Extract the [x, y] coordinate from the center of the cell holding the provided text.  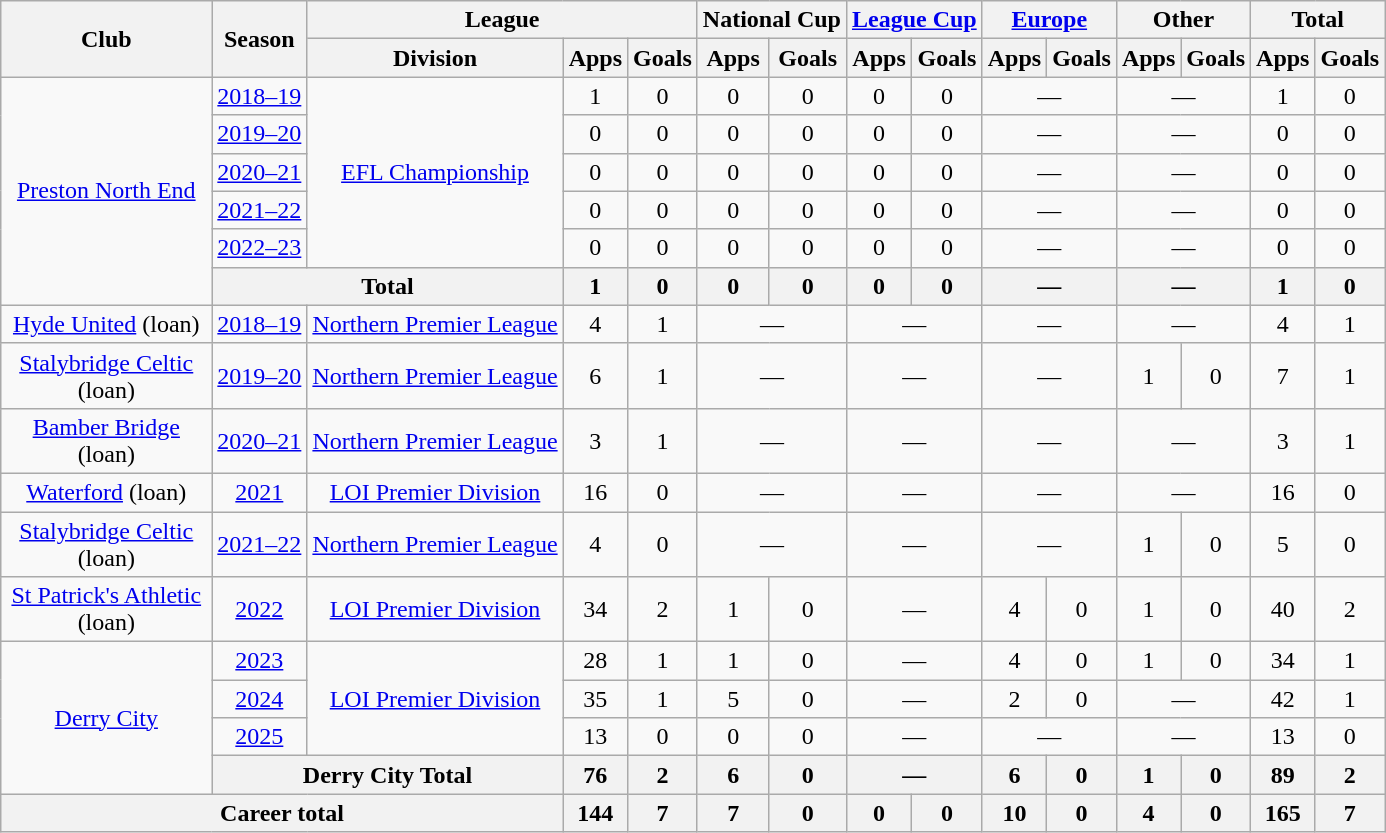
40 [1283, 610]
165 [1283, 813]
10 [1014, 813]
Derry City Total [388, 775]
76 [595, 775]
Division [435, 58]
Europe [1049, 20]
League Cup [914, 20]
2021 [260, 492]
42 [1283, 699]
35 [595, 699]
League [502, 20]
Preston North End [106, 191]
Season [260, 39]
2024 [260, 699]
2022 [260, 610]
144 [595, 813]
2023 [260, 661]
2025 [260, 737]
National Cup [772, 20]
Hyde United (loan) [106, 324]
28 [595, 661]
EFL Championship [435, 172]
Career total [282, 813]
St Patrick's Athletic (loan) [106, 610]
Bamber Bridge (loan) [106, 440]
Waterford (loan) [106, 492]
89 [1283, 775]
2022–23 [260, 248]
Other [1183, 20]
Club [106, 39]
Derry City [106, 718]
